Capture the cell that displays the provided text and extract its [x, y] central coordinate. 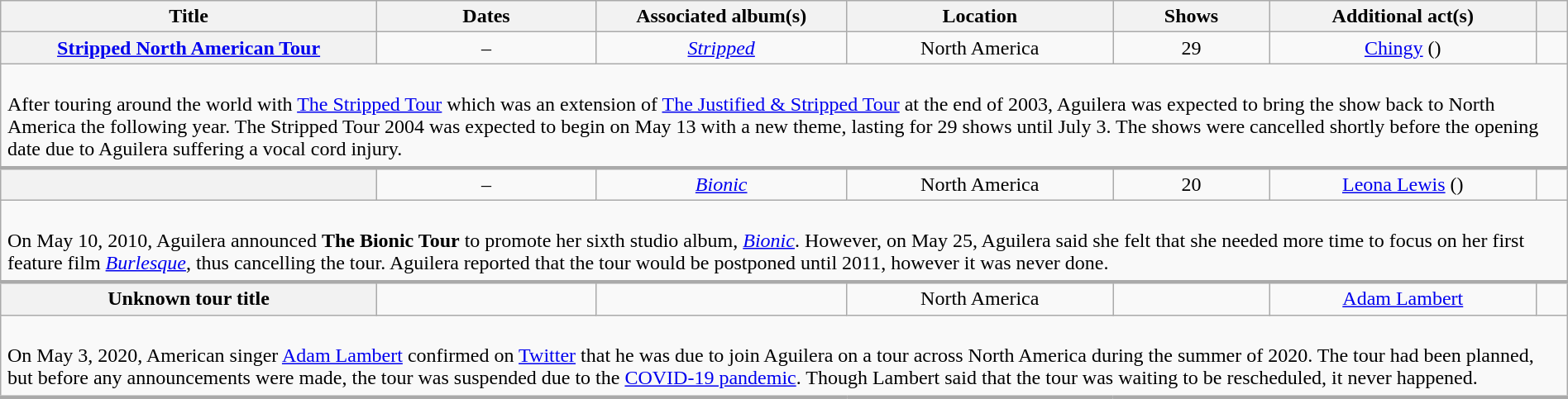
20 [1191, 184]
29 [1191, 48]
Additional act(s) [1403, 17]
Bionic [721, 184]
Stripped North American Tour [189, 48]
Location [980, 17]
Chingy () [1403, 48]
Adam Lambert [1403, 298]
Shows [1191, 17]
Associated album(s) [721, 17]
Stripped [721, 48]
Dates [486, 17]
Leona Lewis () [1403, 184]
Unknown tour title [189, 298]
Title [189, 17]
